Output the [X, Y] coordinate of the center of the cell containing the given text.  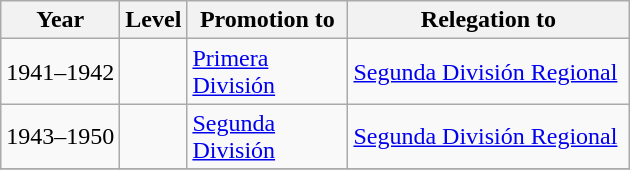
Level [154, 20]
Relegation to [488, 20]
1943–1950 [60, 136]
Promotion to [268, 20]
Primera División [268, 72]
1941–1942 [60, 72]
Year [60, 20]
Segunda División [268, 136]
